Output the (x, y) coordinate of the center of the cell containing the given text.  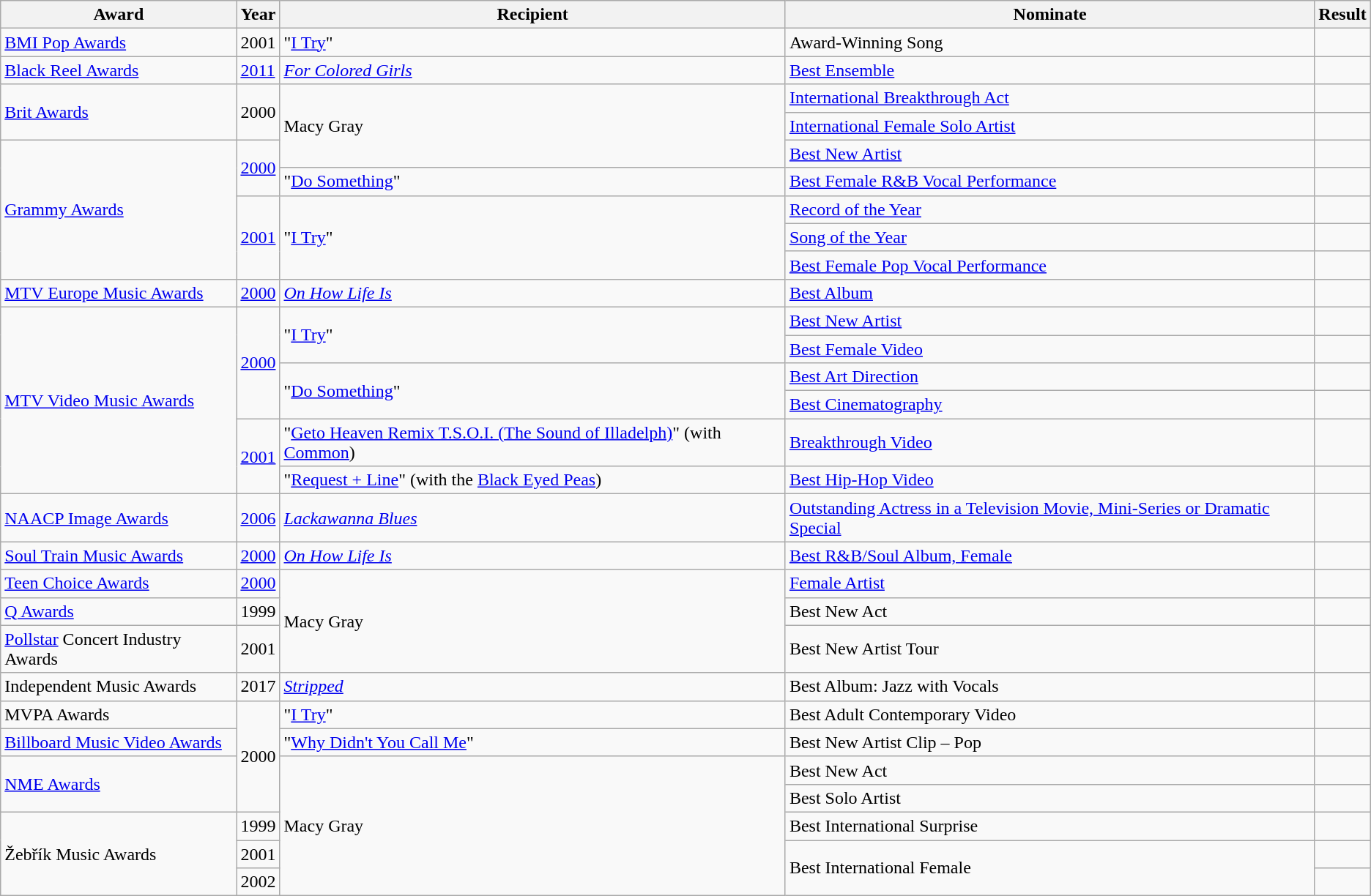
Best Hip-Hop Video (1049, 480)
Independent Music Awards (119, 687)
"Request + Line" (with the Black Eyed Peas) (532, 480)
Stripped (532, 687)
"Why Didn't You Call Me" (532, 742)
International Breakthrough Act (1049, 98)
MTV Europe Music Awards (119, 293)
2017 (258, 687)
Breakthrough Video (1049, 442)
Award (119, 15)
For Colored Girls (532, 70)
Best Ensemble (1049, 70)
Best R&B/Soul Album, Female (1049, 556)
Best Female Video (1049, 349)
Outstanding Actress in a Television Movie, Mini-Series or Dramatic Special (1049, 518)
Best Cinematography (1049, 405)
Pollstar Concert Industry Awards (119, 649)
Q Awards (119, 611)
Record of the Year (1049, 209)
Best International Surprise (1049, 826)
2002 (258, 882)
BMI Pop Awards (119, 42)
Result (1342, 15)
MTV Video Music Awards (119, 400)
Best Art Direction (1049, 377)
2006 (258, 518)
"Geto Heaven Remix T.S.O.I. (The Sound of Illadelph)" (with Common) (532, 442)
NME Awards (119, 784)
Soul Train Music Awards (119, 556)
MVPA Awards (119, 714)
Teen Choice Awards (119, 583)
Recipient (532, 15)
Best Female R&B Vocal Performance (1049, 182)
Lackawanna Blues (532, 518)
Best Solo Artist (1049, 798)
Brit Awards (119, 112)
Nominate (1049, 15)
Best New Artist Clip – Pop (1049, 742)
NAACP Image Awards (119, 518)
Year (258, 15)
Žebřík Music Awards (119, 854)
Award-Winning Song (1049, 42)
Best New Artist Tour (1049, 649)
Black Reel Awards (119, 70)
Best Album (1049, 293)
Best Female Pop Vocal Performance (1049, 265)
International Female Solo Artist (1049, 126)
2011 (258, 70)
Grammy Awards (119, 209)
Female Artist (1049, 583)
Song of the Year (1049, 237)
Billboard Music Video Awards (119, 742)
Best International Female (1049, 868)
Best Adult Contemporary Video (1049, 714)
Best Album: Jazz with Vocals (1049, 687)
